Determine the [x, y] coordinate at the center of the cell enclosing the given text.  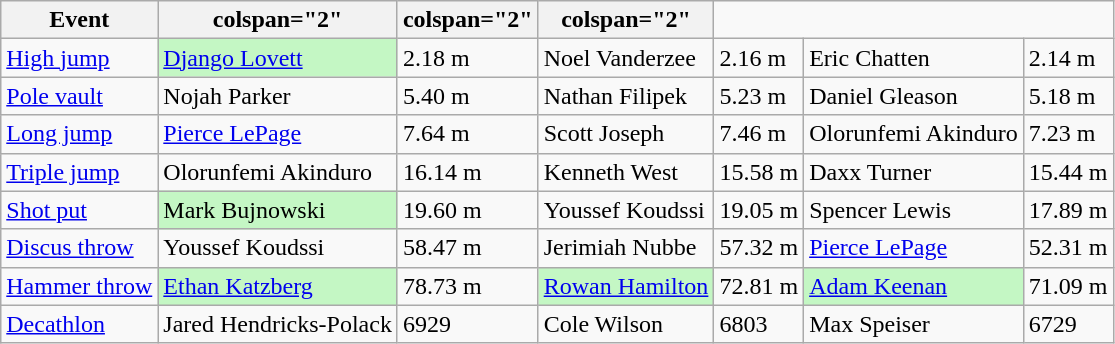
Django Lovett [278, 58]
Nojah Parker [278, 96]
Daxx Turner [914, 172]
19.60 m [468, 210]
78.73 m [468, 286]
High jump [80, 58]
Event [80, 20]
Kenneth West [626, 172]
Rowan Hamilton [626, 286]
Eric Chatten [914, 58]
15.44 m [1068, 172]
7.23 m [1068, 134]
2.18 m [468, 58]
Mark Bujnowski [278, 210]
16.14 m [468, 172]
Noel Vanderzee [626, 58]
57.32 m [759, 248]
Max Speiser [914, 324]
Daniel Gleason [914, 96]
2.16 m [759, 58]
Spencer Lewis [914, 210]
5.18 m [1068, 96]
7.46 m [759, 134]
Decathlon [80, 324]
Jerimiah Nubbe [626, 248]
72.81 m [759, 286]
6729 [1068, 324]
6929 [468, 324]
Shot put [80, 210]
Triple jump [80, 172]
Adam Keenan [914, 286]
Pole vault [80, 96]
2.14 m [1068, 58]
Hammer throw [80, 286]
58.47 m [468, 248]
71.09 m [1068, 286]
5.40 m [468, 96]
Ethan Katzberg [278, 286]
Discus throw [80, 248]
Long jump [80, 134]
7.64 m [468, 134]
17.89 m [1068, 210]
52.31 m [1068, 248]
19.05 m [759, 210]
Cole Wilson [626, 324]
Scott Joseph [626, 134]
15.58 m [759, 172]
5.23 m [759, 96]
Jared Hendricks-Polack [278, 324]
6803 [759, 324]
Nathan Filipek [626, 96]
